Search for the cell housing the specified text and yield its (x, y) center coordinate. 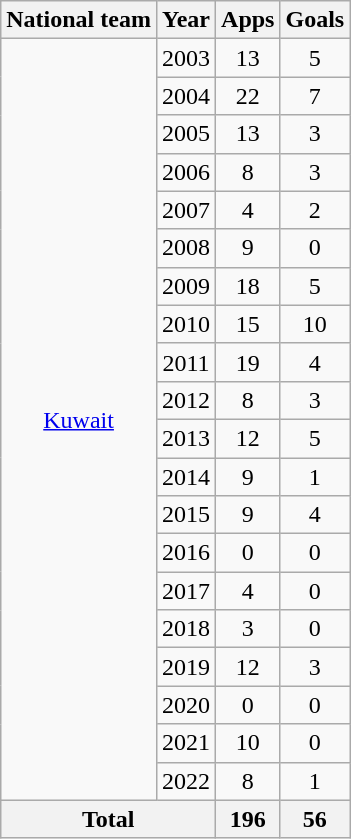
2006 (186, 172)
2011 (186, 362)
2014 (186, 477)
15 (248, 324)
2012 (186, 400)
2007 (186, 210)
2010 (186, 324)
2004 (186, 96)
2009 (186, 286)
Total (108, 819)
2022 (186, 781)
7 (315, 96)
Kuwait (79, 420)
196 (248, 819)
Goals (315, 20)
Apps (248, 20)
56 (315, 819)
2016 (186, 553)
National team (79, 20)
2008 (186, 248)
Year (186, 20)
2018 (186, 629)
2013 (186, 438)
2003 (186, 58)
2005 (186, 134)
18 (248, 286)
2021 (186, 743)
2019 (186, 667)
2017 (186, 591)
2 (315, 210)
19 (248, 362)
22 (248, 96)
2020 (186, 705)
2015 (186, 515)
